Provide the (X, Y) coordinate of the cell's center where the given text is located.  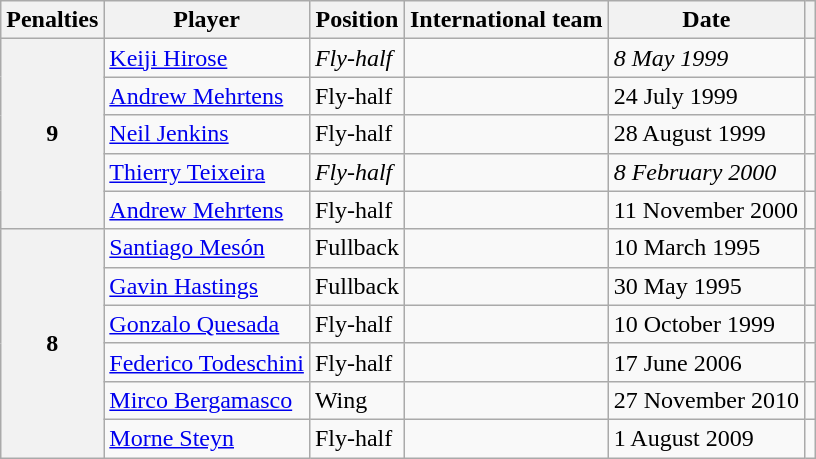
Keiji Hirose (207, 58)
8 May 1999 (706, 58)
Santiago Mesón (207, 248)
Federico Todeschini (207, 362)
Gavin Hastings (207, 286)
International team (506, 20)
24 July 1999 (706, 96)
Position (356, 20)
Player (207, 20)
8 (52, 343)
10 October 1999 (706, 324)
Morne Steyn (207, 438)
Gonzalo Quesada (207, 324)
11 November 2000 (706, 210)
Wing (356, 400)
28 August 1999 (706, 134)
17 June 2006 (706, 362)
10 March 1995 (706, 248)
1 August 2009 (706, 438)
Neil Jenkins (207, 134)
Date (706, 20)
8 February 2000 (706, 172)
9 (52, 134)
Penalties (52, 20)
Thierry Teixeira (207, 172)
Mirco Bergamasco (207, 400)
27 November 2010 (706, 400)
30 May 1995 (706, 286)
